Output the [x, y] coordinate of the center of the cell containing the given text.  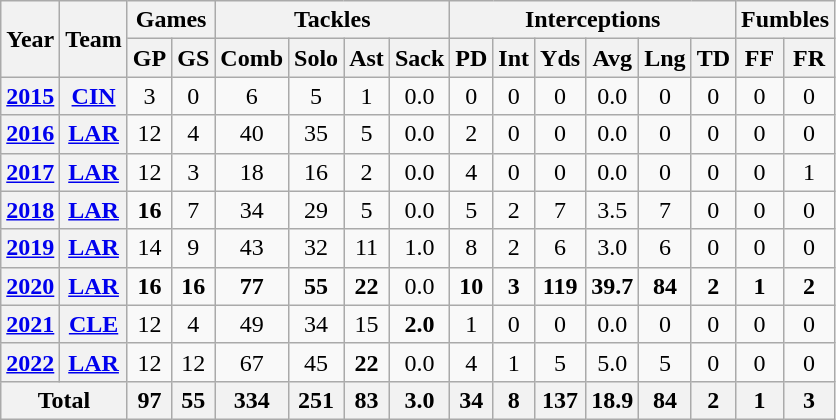
77 [252, 286]
Team [94, 39]
32 [316, 248]
49 [252, 324]
Ast [367, 58]
10 [472, 286]
97 [149, 400]
45 [316, 362]
GP [149, 58]
FR [808, 58]
Solo [316, 58]
Games [170, 20]
CIN [94, 96]
PD [472, 58]
2022 [30, 362]
137 [560, 400]
2019 [30, 248]
11 [367, 248]
334 [252, 400]
Avg [612, 58]
43 [252, 248]
Interceptions [593, 20]
Yds [560, 58]
29 [316, 210]
Year [30, 39]
1.0 [419, 248]
67 [252, 362]
FF [760, 58]
2021 [30, 324]
18.9 [612, 400]
3.5 [612, 210]
5.0 [612, 362]
2018 [30, 210]
119 [560, 286]
39.7 [612, 286]
Fumbles [786, 20]
2016 [30, 134]
15 [367, 324]
Sack [419, 58]
2.0 [419, 324]
2020 [30, 286]
Comb [252, 58]
2017 [30, 172]
35 [316, 134]
GS [194, 58]
14 [149, 248]
83 [367, 400]
CLE [94, 324]
Lng [665, 58]
18 [252, 172]
Tackles [332, 20]
Total [64, 400]
9 [194, 248]
40 [252, 134]
251 [316, 400]
2015 [30, 96]
TD [713, 58]
Int [514, 58]
